Output the [X, Y] coordinate of the center of the cell containing the given text.  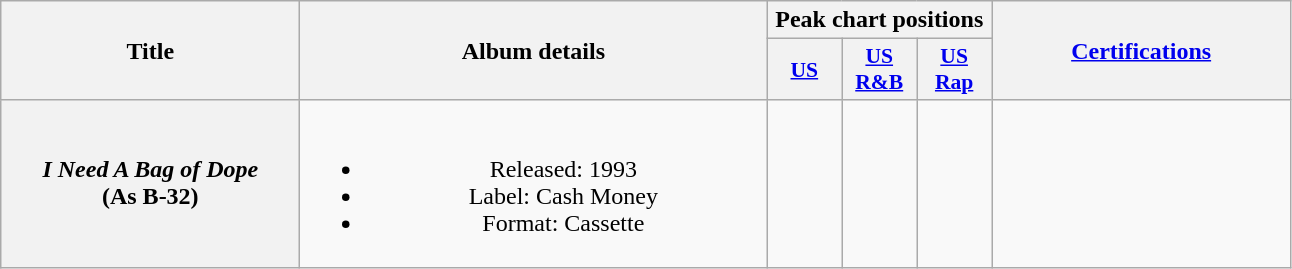
US [804, 70]
I Need A Bag of Dope(As B-32) [150, 184]
Title [150, 50]
Released: 1993Label: Cash MoneyFormat: Cassette [534, 184]
Peak chart positions [880, 20]
Album details [534, 50]
USR&B [880, 70]
USRap [954, 70]
Certifications [1142, 50]
